From the cell containing the given text, extract its center point as [X, Y] coordinate. 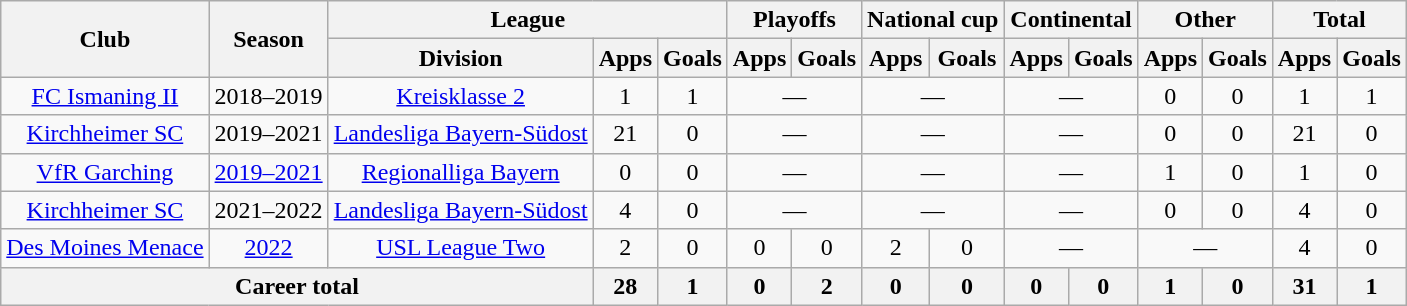
National cup [933, 20]
31 [1304, 286]
2022 [268, 248]
USL League Two [460, 248]
2018–2019 [268, 96]
2021–2022 [268, 210]
Club [105, 39]
Career total [297, 286]
VfR Garching [105, 172]
Playoffs [794, 20]
Division [460, 58]
Regionalliga Bayern [460, 172]
Total [1339, 20]
28 [625, 286]
Other [1205, 20]
Kreisklasse 2 [460, 96]
League [528, 20]
Season [268, 39]
Des Moines Menace [105, 248]
FC Ismaning II [105, 96]
Continental [1071, 20]
